Extract the (x, y) coordinate from the center of the cell holding the provided text.  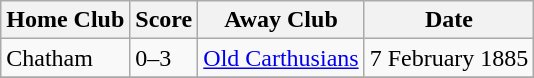
Date (449, 20)
Away Club (281, 20)
Home Club (66, 20)
Chatham (66, 58)
Score (164, 20)
Old Carthusians (281, 58)
7 February 1885 (449, 58)
0–3 (164, 58)
